Determine the (x, y) coordinate at the center of the cell enclosing the given text.  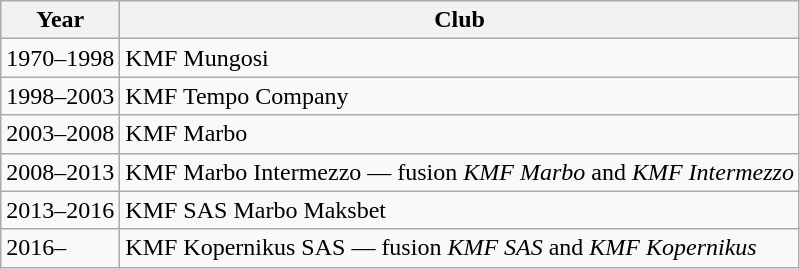
KMF Kopernikus SAS — fusion KMF SAS and KMF Kopernikus (460, 248)
KMF Mungosi (460, 58)
KMF SAS Marbo Maksbet (460, 210)
Year (60, 20)
1970–1998 (60, 58)
1998–2003 (60, 96)
2008–2013 (60, 172)
2013–2016 (60, 210)
2003–2008 (60, 134)
2016– (60, 248)
KMF Tempo Company (460, 96)
Club (460, 20)
KMF Marbo (460, 134)
KMF Marbo Intermezzo — fusion KMF Marbo and KMF Intermezzo (460, 172)
